Pinpoint the cell where the given text exists, returning its [x, y] midpoint coordinate. 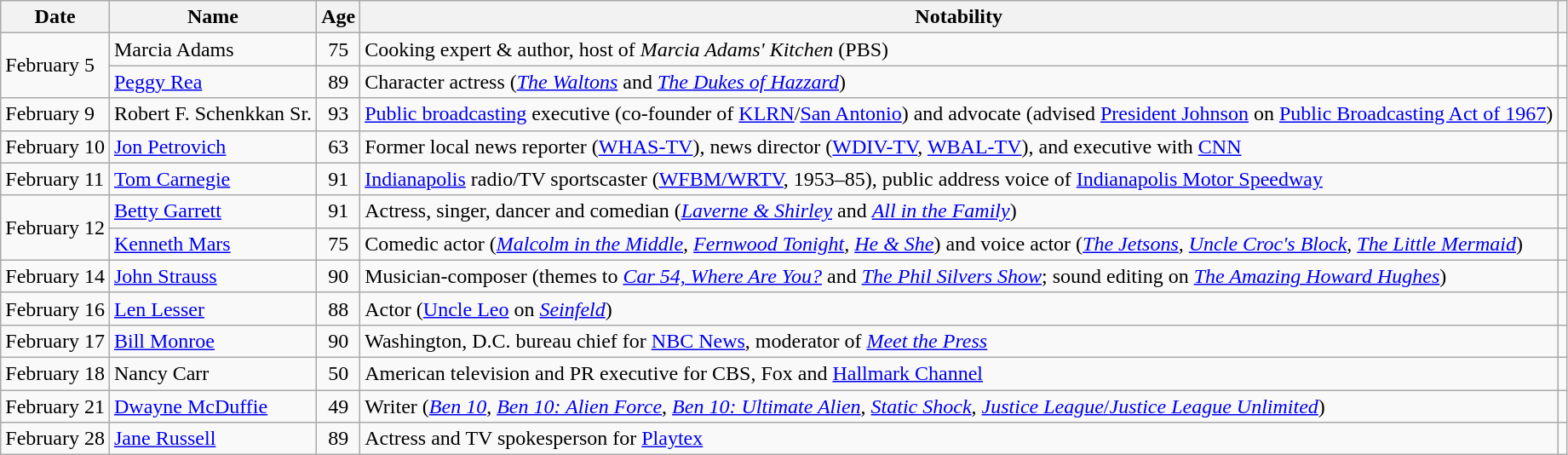
Date [55, 17]
Tom Carnegie [213, 179]
February 28 [55, 439]
Actress and TV spokesperson for Playtex [959, 439]
49 [339, 406]
Character actress (The Waltons and The Dukes of Hazzard) [959, 82]
February 10 [55, 147]
Musician-composer (themes to Car 54, Where Are You? and The Phil Silvers Show; sound editing on The Amazing Howard Hughes) [959, 276]
Marcia Adams [213, 49]
Name [213, 17]
Actor (Uncle Leo on Seinfeld) [959, 308]
Jon Petrovich [213, 147]
63 [339, 147]
February 12 [55, 227]
John Strauss [213, 276]
50 [339, 373]
Writer (Ben 10, Ben 10: Alien Force, Ben 10: Ultimate Alien, Static Shock, Justice League/Justice League Unlimited) [959, 406]
Jane Russell [213, 439]
American television and PR executive for CBS, Fox and Hallmark Channel [959, 373]
Dwayne McDuffie [213, 406]
93 [339, 114]
Robert F. Schenkkan Sr. [213, 114]
Bill Monroe [213, 341]
February 9 [55, 114]
February 18 [55, 373]
Washington, D.C. bureau chief for NBC News, moderator of Meet the Press [959, 341]
Kenneth Mars [213, 244]
Actress, singer, dancer and comedian (Laverne & Shirley and All in the Family) [959, 211]
Public broadcasting executive (co-founder of KLRN/San Antonio) and advocate (advised President Johnson on Public Broadcasting Act of 1967) [959, 114]
February 21 [55, 406]
Cooking expert & author, host of Marcia Adams' Kitchen (PBS) [959, 49]
Nancy Carr [213, 373]
Len Lesser [213, 308]
Former local news reporter (WHAS-TV), news director (WDIV-TV, WBAL-TV), and executive with CNN [959, 147]
Indianapolis radio/TV sportscaster (WFBM/WRTV, 1953–85), public address voice of Indianapolis Motor Speedway [959, 179]
February 14 [55, 276]
February 17 [55, 341]
February 5 [55, 66]
Notability [959, 17]
88 [339, 308]
Betty Garrett [213, 211]
Age [339, 17]
February 16 [55, 308]
Peggy Rea [213, 82]
February 11 [55, 179]
Comedic actor (Malcolm in the Middle, Fernwood Tonight, He & She) and voice actor (The Jetsons, Uncle Croc's Block, The Little Mermaid) [959, 244]
